Detect which cell encompasses the target text, then output its [X, Y] center coordinate. 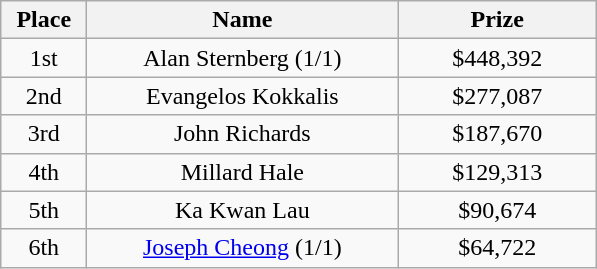
John Richards [242, 134]
1st [44, 58]
Ka Kwan Lau [242, 210]
6th [44, 248]
2nd [44, 96]
Alan Sternberg (1/1) [242, 58]
Prize [498, 20]
Millard Hale [242, 172]
Place [44, 20]
Name [242, 20]
$129,313 [498, 172]
3rd [44, 134]
Joseph Cheong (1/1) [242, 248]
$64,722 [498, 248]
$448,392 [498, 58]
$90,674 [498, 210]
$277,087 [498, 96]
5th [44, 210]
Evangelos Kokkalis [242, 96]
4th [44, 172]
$187,670 [498, 134]
